Return (x, y) of the center of cell containing provided text 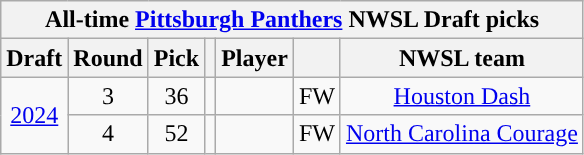
52 (176, 134)
4 (108, 134)
Houston Dash (462, 96)
North Carolina Courage (462, 134)
Round (108, 58)
Pick (176, 58)
2024 (34, 115)
36 (176, 96)
NWSL team (462, 58)
All-time Pittsburgh Panthers NWSL Draft picks (292, 20)
3 (108, 96)
Player (255, 58)
Draft (34, 58)
